Return (X, Y) of the center of cell containing provided text 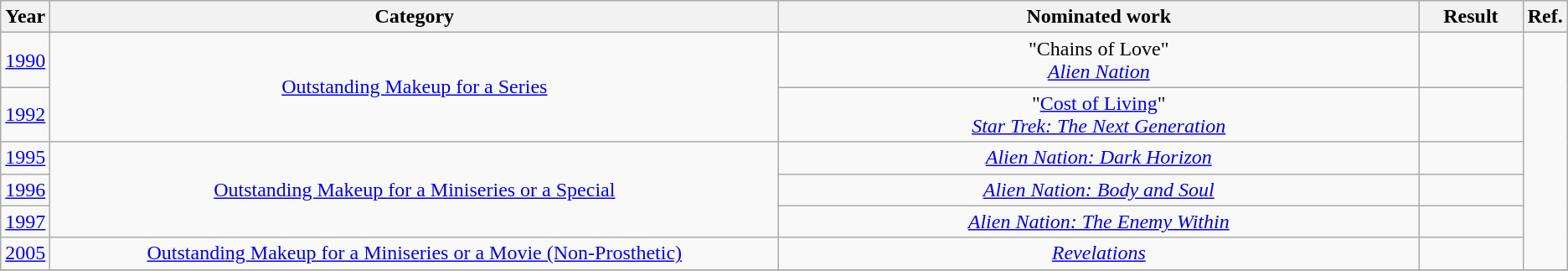
Alien Nation: The Enemy Within (1099, 221)
1995 (25, 158)
1990 (25, 60)
1997 (25, 221)
Outstanding Makeup for a Miniseries or a Special (415, 190)
Ref. (1545, 17)
Nominated work (1099, 17)
Alien Nation: Body and Soul (1099, 190)
Outstanding Makeup for a Series (415, 87)
"Cost of Living" Star Trek: The Next Generation (1099, 114)
Outstanding Makeup for a Miniseries or a Movie (Non-Prosthetic) (415, 253)
2005 (25, 253)
"Chains of Love" Alien Nation (1099, 60)
Revelations (1099, 253)
Category (415, 17)
1992 (25, 114)
Year (25, 17)
Alien Nation: Dark Horizon (1099, 158)
Result (1471, 17)
1996 (25, 190)
